Search for the cell housing the specified text and yield its [x, y] center coordinate. 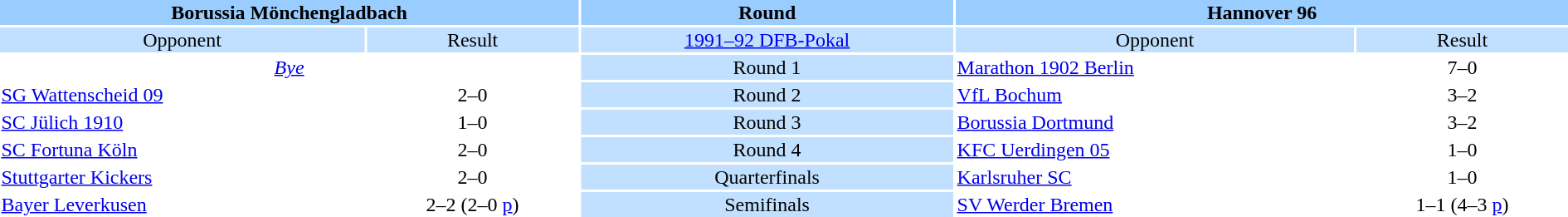
SG Wattenscheid 09 [183, 95]
1–1 (4–3 p) [1462, 205]
Bayer Leverkusen [183, 205]
Karlsruher SC [1155, 177]
2–2 (2–0 p) [473, 205]
Round 1 [767, 67]
Borussia Dortmund [1155, 122]
SV Werder Bremen [1155, 205]
Bye [289, 67]
Round [767, 12]
Marathon 1902 Berlin [1155, 67]
Quarterfinals [767, 177]
Hannover 96 [1262, 12]
1991–92 DFB-Pokal [767, 40]
Semifinals [767, 205]
SC Fortuna Köln [183, 150]
SC Jülich 1910 [183, 122]
VfL Bochum [1155, 95]
Round 4 [767, 150]
Borussia Mönchengladbach [289, 12]
KFC Uerdingen 05 [1155, 150]
Round 2 [767, 95]
Round 3 [767, 122]
7–0 [1462, 67]
Stuttgarter Kickers [183, 177]
